Output the [X, Y] coordinate of the center of the cell containing the given text.  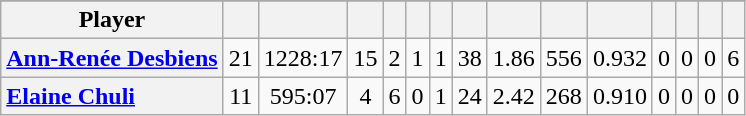
21 [240, 58]
15 [366, 58]
0.910 [620, 96]
Elaine Chuli [112, 96]
38 [470, 58]
556 [564, 58]
595:07 [303, 96]
268 [564, 96]
1.86 [514, 58]
Player [112, 20]
11 [240, 96]
4 [366, 96]
1228:17 [303, 58]
Ann-Renée Desbiens [112, 58]
0.932 [620, 58]
2 [394, 58]
2.42 [514, 96]
24 [470, 96]
